Capture the cell that displays the provided text and extract its (X, Y) central coordinate. 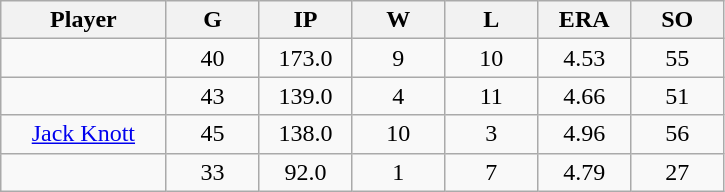
4.66 (584, 96)
173.0 (306, 58)
Player (84, 20)
Jack Knott (84, 134)
7 (492, 172)
9 (398, 58)
IP (306, 20)
4.53 (584, 58)
4.96 (584, 134)
27 (678, 172)
43 (212, 96)
92.0 (306, 172)
56 (678, 134)
139.0 (306, 96)
33 (212, 172)
ERA (584, 20)
55 (678, 58)
51 (678, 96)
40 (212, 58)
SO (678, 20)
4 (398, 96)
W (398, 20)
G (212, 20)
45 (212, 134)
11 (492, 96)
4.79 (584, 172)
3 (492, 134)
L (492, 20)
138.0 (306, 134)
1 (398, 172)
